Identify which cell holds the provided text, then report its (X, Y) central coordinate. 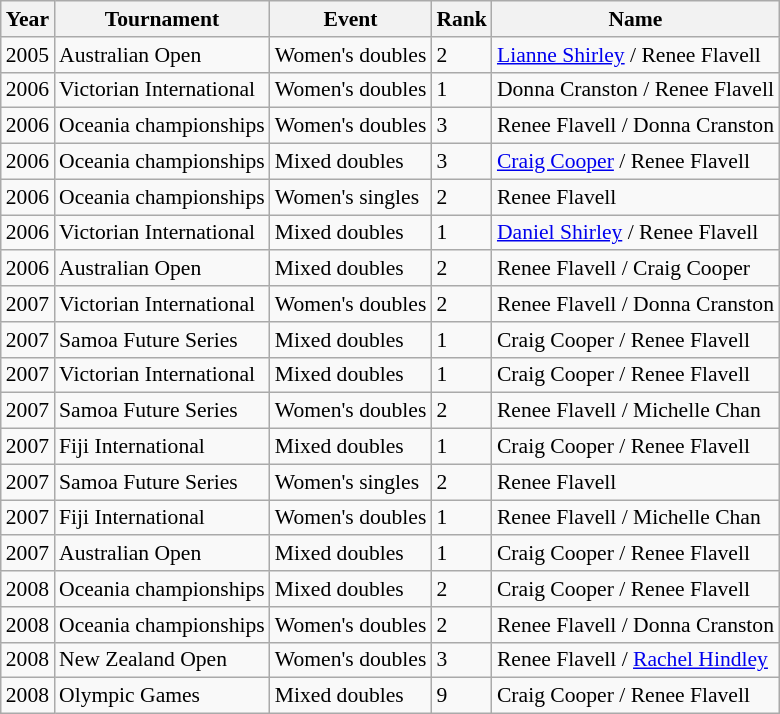
Renee Flavell / Craig Cooper (636, 269)
2005 (28, 55)
Renee Flavell / Rachel Hindley (636, 660)
Lianne Shirley / Renee Flavell (636, 55)
Name (636, 19)
Donna Cranston / Renee Flavell (636, 90)
New Zealand Open (162, 660)
Tournament (162, 19)
Olympic Games (162, 696)
9 (462, 696)
Rank (462, 19)
Event (351, 19)
Daniel Shirley / Renee Flavell (636, 233)
Year (28, 19)
